Determine the [x, y] coordinate at the center of the cell enclosing the given text.  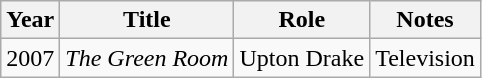
Television [426, 58]
Notes [426, 20]
Role [302, 20]
The Green Room [147, 58]
Upton Drake [302, 58]
Title [147, 20]
2007 [30, 58]
Year [30, 20]
